For the text-containing cell, return its midpoint in (X, Y) coordinate format. 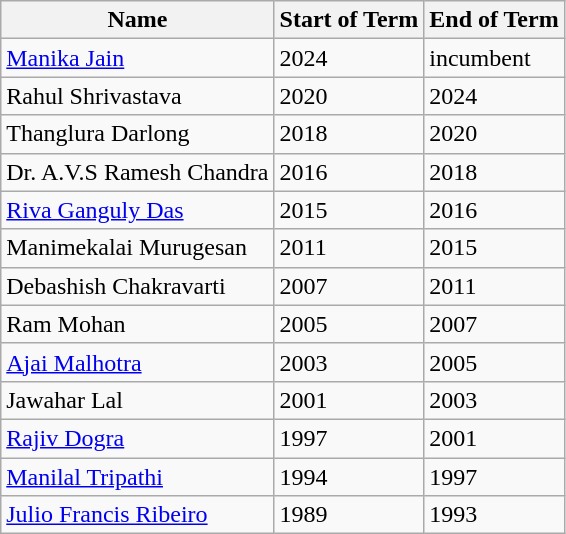
Dr. A.V.S Ramesh Chandra (138, 172)
Julio Francis Ribeiro (138, 515)
Manika Jain (138, 58)
End of Term (494, 20)
Manilal Tripathi (138, 477)
Start of Term (349, 20)
Ram Mohan (138, 324)
1994 (349, 477)
Name (138, 20)
1993 (494, 515)
Ajai Malhotra (138, 362)
Riva Ganguly Das (138, 210)
Debashish Chakravarti (138, 286)
Rahul Shrivastava (138, 96)
Jawahar Lal (138, 400)
incumbent (494, 58)
Thanglura Darlong (138, 134)
Manimekalai Murugesan (138, 248)
1989 (349, 515)
Rajiv Dogra (138, 438)
